Identify which cell holds the provided text, then report its (X, Y) central coordinate. 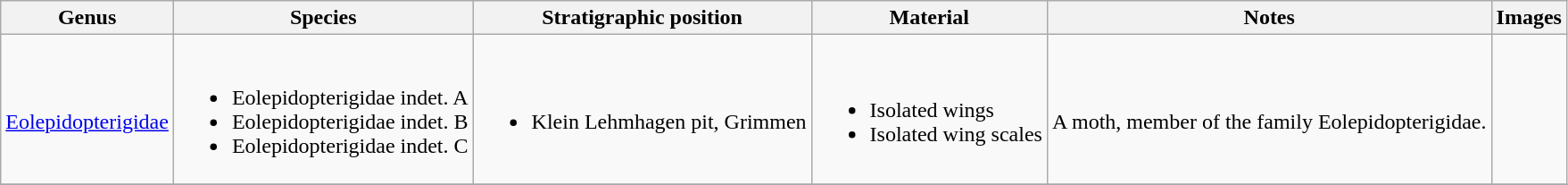
Klein Lehmhagen pit, Grimmen (643, 109)
Eolepidopterigidae (87, 109)
Stratigraphic position (643, 18)
Notes (1269, 18)
Material (929, 18)
Genus (87, 18)
Eolepidopterigidae indet. AEolepidopterigidae indet. BEolepidopterigidae indet. C (323, 109)
Isolated wingsIsolated wing scales (929, 109)
A moth, member of the family Eolepidopterigidae. (1269, 109)
Species (323, 18)
Images (1529, 18)
